Return [x, y] of the center of cell containing provided text 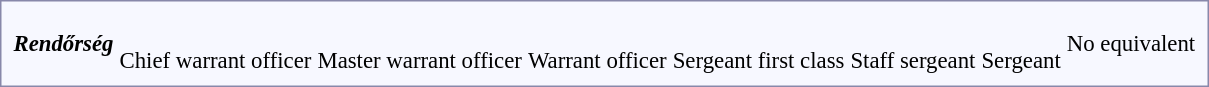
Sergeant [1021, 46]
Warrant officer [597, 46]
Master warrant officer [420, 46]
Rendőrség [64, 44]
Sergeant first class [758, 46]
Chief warrant officer [216, 46]
No equivalent [1130, 44]
Staff sergeant [913, 46]
